Determine the (x, y) coordinate at the center of the cell enclosing the given text.  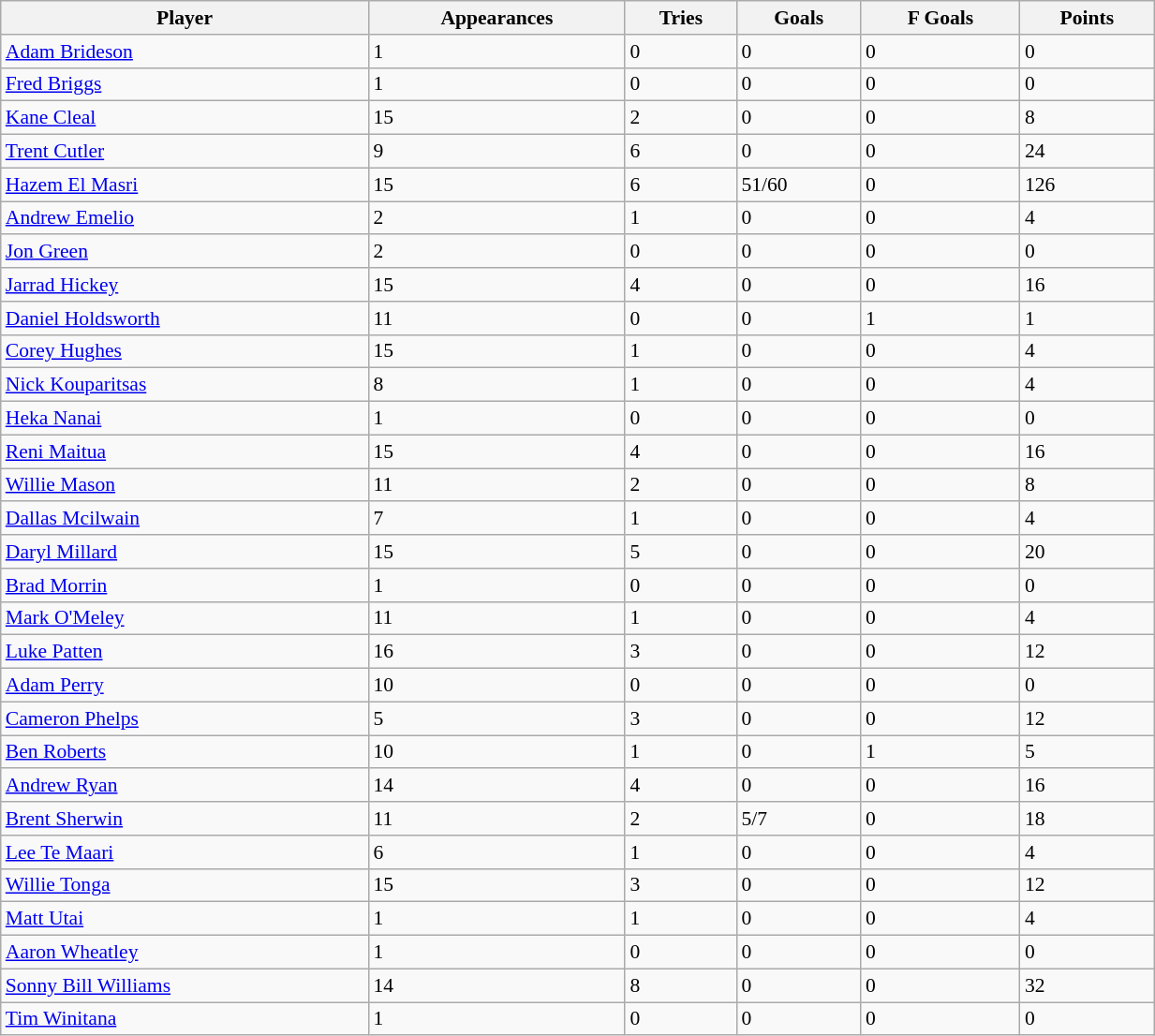
7 (496, 519)
Tim Winitana (185, 1019)
Kane Cleal (185, 118)
Player (185, 18)
Heka Nanai (185, 419)
Daryl Millard (185, 552)
Cameron Phelps (185, 718)
Jon Green (185, 252)
Brent Sherwin (185, 819)
9 (496, 152)
Hazem El Masri (185, 185)
F Goals (940, 18)
Brad Morrin (185, 585)
24 (1087, 152)
5/7 (798, 819)
Andrew Emelio (185, 218)
Willie Mason (185, 485)
Corey Hughes (185, 351)
Willie Tonga (185, 885)
Nick Kouparitsas (185, 385)
Matt Utai (185, 919)
Daniel Holdsworth (185, 318)
Dallas Mcilwain (185, 519)
51/60 (798, 185)
Goals (798, 18)
Points (1087, 18)
Sonny Bill Williams (185, 985)
Aaron Wheatley (185, 953)
Trent Cutler (185, 152)
Appearances (496, 18)
Luke Patten (185, 652)
Adam Brideson (185, 52)
126 (1087, 185)
20 (1087, 552)
Fred Briggs (185, 84)
Tries (680, 18)
Adam Perry (185, 686)
Reni Maitua (185, 451)
18 (1087, 819)
Mark O'Meley (185, 618)
32 (1087, 985)
Jarrad Hickey (185, 285)
Lee Te Maari (185, 852)
Ben Roberts (185, 752)
Andrew Ryan (185, 786)
